Find where the given text appears and provide that cell's center as (x, y) coordinate. 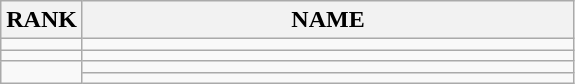
RANK (42, 20)
NAME (328, 20)
